Return the (X, Y) coordinate for the center point of the cell that contains the specified text.  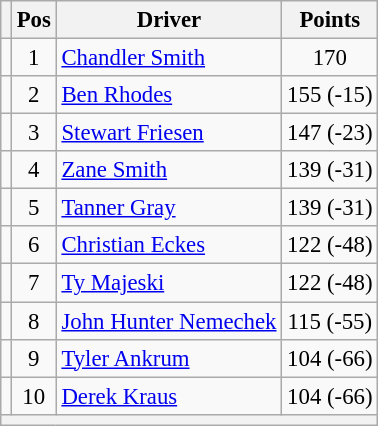
Points (330, 20)
9 (34, 358)
Pos (34, 20)
Christian Eckes (169, 245)
170 (330, 58)
4 (34, 170)
6 (34, 245)
147 (-23) (330, 133)
2 (34, 95)
Tyler Ankrum (169, 358)
Ben Rhodes (169, 95)
Derek Kraus (169, 396)
Ty Majeski (169, 283)
7 (34, 283)
115 (-55) (330, 321)
John Hunter Nemechek (169, 321)
10 (34, 396)
1 (34, 58)
5 (34, 208)
8 (34, 321)
Zane Smith (169, 170)
3 (34, 133)
Chandler Smith (169, 58)
155 (-15) (330, 95)
Tanner Gray (169, 208)
Driver (169, 20)
Stewart Friesen (169, 133)
